Extract the (x, y) coordinate from the center of the cell holding the provided text.  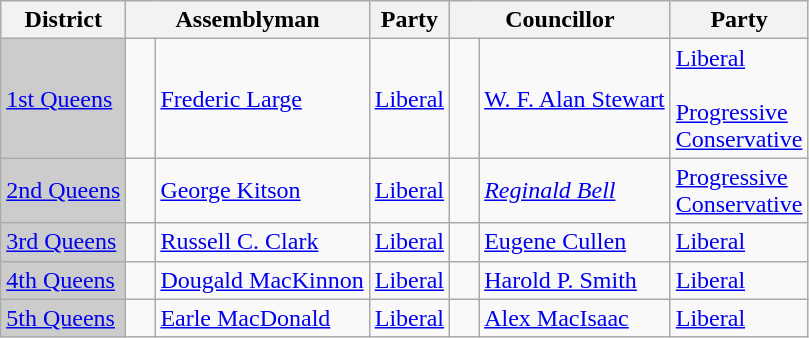
Progressive Conservative (739, 190)
1st Queens (64, 98)
Eugene Cullen (575, 242)
2nd Queens (64, 190)
W. F. Alan Stewart (575, 98)
Assemblyman (248, 20)
5th Queens (64, 318)
Reginald Bell (575, 190)
Alex MacIsaac (575, 318)
Councillor (560, 20)
Earle MacDonald (262, 318)
LiberalProgressive Conservative (739, 98)
Harold P. Smith (575, 280)
4th Queens (64, 280)
Frederic Large (262, 98)
George Kitson (262, 190)
3rd Queens (64, 242)
Dougald MacKinnon (262, 280)
Russell C. Clark (262, 242)
District (64, 20)
